Determine the [X, Y] coordinate at the center of the cell enclosing the given text.  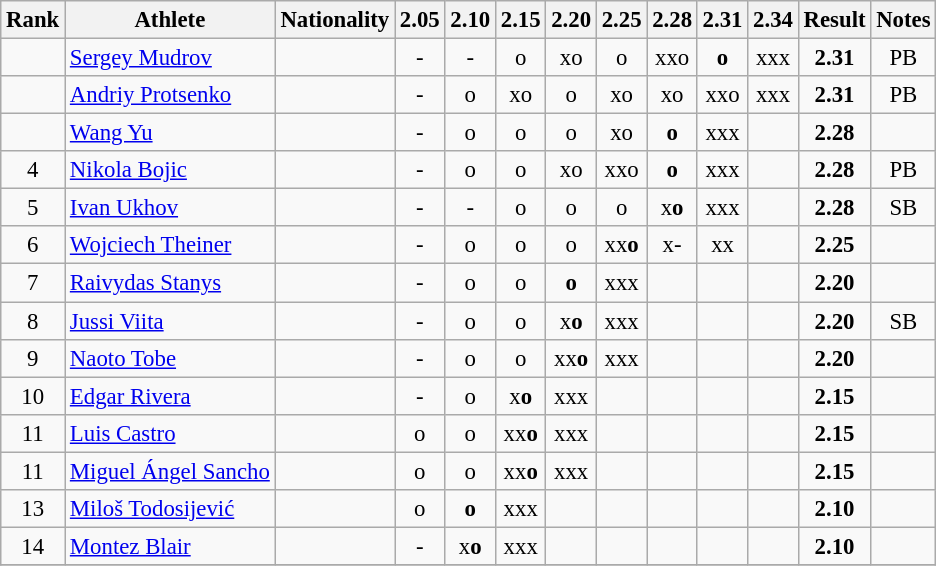
5 [33, 208]
x- [672, 245]
8 [33, 321]
4 [33, 170]
Notes [904, 20]
Andriy Protsenko [170, 95]
Result [834, 20]
Ivan Ukhov [170, 208]
Montez Blair [170, 546]
Naoto Tobe [170, 358]
Jussi Viita [170, 321]
2.34 [773, 20]
6 [33, 245]
10 [33, 396]
14 [33, 546]
Miguel Ángel Sancho [170, 471]
Raivydas Stanys [170, 283]
Nationality [334, 20]
Wang Yu [170, 133]
Luis Castro [170, 433]
Wojciech Theiner [170, 245]
9 [33, 358]
7 [33, 283]
Sergey Mudrov [170, 58]
Edgar Rivera [170, 396]
Athlete [170, 20]
Miloš Todosijević [170, 509]
Rank [33, 20]
Nikola Bojic [170, 170]
2.05 [420, 20]
13 [33, 509]
xx [722, 245]
